From the cell containing the given text, extract its center point as (X, Y) coordinate. 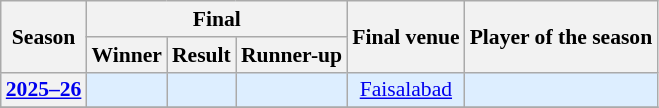
Winner (126, 55)
Result (202, 55)
Final venue (406, 36)
Player of the season (562, 36)
Season (44, 36)
2025–26 (44, 90)
Final (216, 19)
Runner-up (292, 55)
Faisalabad (406, 90)
